Determine the (X, Y) coordinate at the center of the cell enclosing the given text.  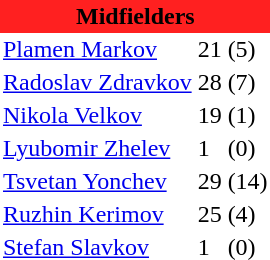
Lyubomir Zhelev (98, 148)
28 (210, 82)
Ruzhin Kerimov (98, 214)
29 (210, 182)
Tsvetan Yonchev (98, 182)
19 (210, 116)
1 (210, 148)
21 (210, 50)
Plamen Markov (98, 50)
Radoslav Zdravkov (98, 82)
25 (210, 214)
Nikola Velkov (98, 116)
